From the cell containing the given text, extract its center point as [x, y] coordinate. 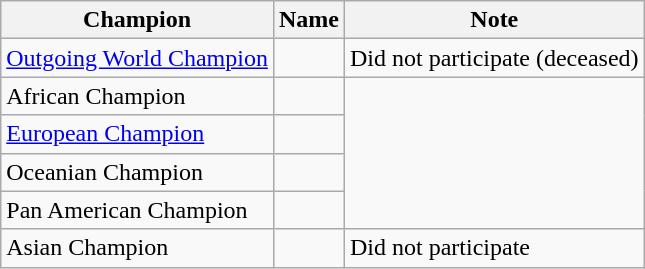
Oceanian Champion [138, 172]
Name [308, 20]
Did not participate (deceased) [494, 58]
Asian Champion [138, 248]
Pan American Champion [138, 210]
African Champion [138, 96]
Did not participate [494, 248]
European Champion [138, 134]
Champion [138, 20]
Outgoing World Champion [138, 58]
Note [494, 20]
